Locate the cell with the specified text and output its (X, Y) center coordinate. 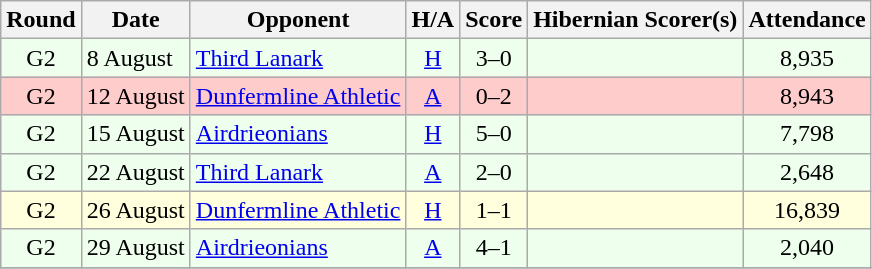
2–0 (494, 172)
16,839 (807, 210)
0–2 (494, 96)
12 August (136, 96)
Opponent (298, 20)
5–0 (494, 134)
Attendance (807, 20)
2,040 (807, 248)
29 August (136, 248)
1–1 (494, 210)
2,648 (807, 172)
8 August (136, 58)
3–0 (494, 58)
Score (494, 20)
8,943 (807, 96)
Date (136, 20)
15 August (136, 134)
22 August (136, 172)
Hibernian Scorer(s) (636, 20)
Round (41, 20)
H/A (433, 20)
4–1 (494, 248)
8,935 (807, 58)
26 August (136, 210)
7,798 (807, 134)
